Provide the (x, y) coordinate of the cell's center where the given text is located.  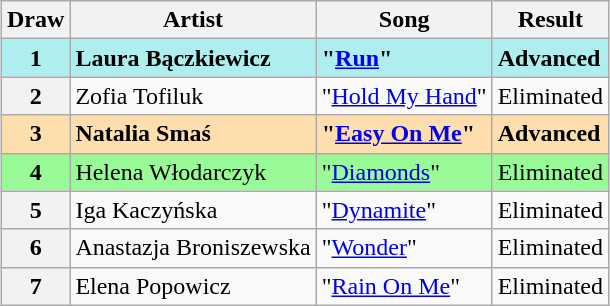
Anastazja Broniszewska (193, 248)
Zofia Tofiluk (193, 96)
5 (35, 210)
"Rain On Me" (404, 286)
Song (404, 20)
6 (35, 248)
1 (35, 58)
"Easy On Me" (404, 134)
Helena Włodarczyk (193, 172)
Laura Bączkiewicz (193, 58)
Natalia Smaś (193, 134)
"Diamonds" (404, 172)
2 (35, 96)
"Run" (404, 58)
3 (35, 134)
4 (35, 172)
Elena Popowicz (193, 286)
"Hold My Hand" (404, 96)
Artist (193, 20)
"Wonder" (404, 248)
7 (35, 286)
Draw (35, 20)
"Dynamite" (404, 210)
Result (550, 20)
Iga Kaczyńska (193, 210)
